Detect which cell encompasses the target text, then output its [X, Y] center coordinate. 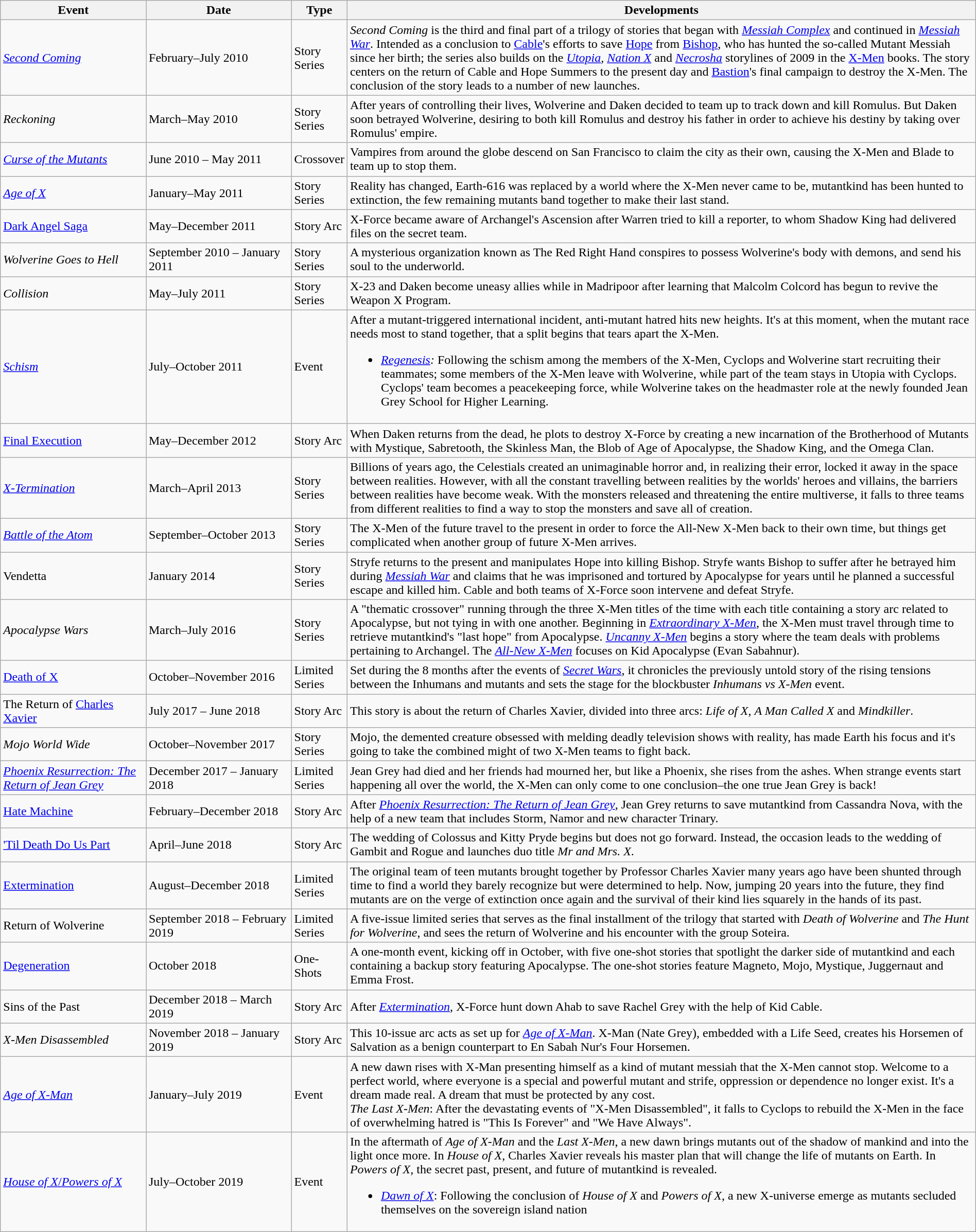
January 2014 [219, 575]
X-Men Disassembled [73, 1040]
'Til Death Do Us Part [73, 845]
The Return of Charles Xavier [73, 711]
November 2018 – January 2019 [219, 1040]
Final Execution [73, 441]
Battle of the Atom [73, 535]
October–November 2017 [219, 744]
September 2010 – January 2011 [219, 259]
Vendetta [73, 575]
Second Coming [73, 58]
X-23 and Daken become uneasy allies while in Madripoor after learning that Malcolm Colcord has begun to revive the Weapon X Program. [661, 293]
August–December 2018 [219, 885]
Death of X [73, 677]
September–October 2013 [219, 535]
Dark Angel Saga [73, 226]
After Extermination, X-Force hunt down Ahab to save Rachel Grey with the help of Kid Cable. [661, 1007]
Mojo World Wide [73, 744]
Phoenix Resurrection: The Return of Jean Grey [73, 778]
March–July 2016 [219, 630]
X-Termination [73, 488]
This story is about the return of Charles Xavier, divided into three arcs: Life of X, A Man Called X and Mindkiller. [661, 711]
Degeneration [73, 966]
Return of Wolverine [73, 925]
February–December 2018 [219, 811]
Vampires from around the globe descend on San Francisco to claim the city as their own, causing the X-Men and Blade to team up to stop them. [661, 160]
One-Shots [319, 966]
Reckoning [73, 119]
Sins of the Past [73, 1007]
May–December 2012 [219, 441]
January–July 2019 [219, 1094]
X-Force became aware of Archangel's Ascension after Warren tried to kill a reporter, to whom Shadow King had delivered files on the secret team. [661, 226]
Date [219, 10]
Age of X [73, 192]
Schism [73, 366]
A mysterious organization known as The Red Right Hand conspires to possess Wolverine's body with demons, and send his soul to the underworld. [661, 259]
Extermination [73, 885]
Collision [73, 293]
Developments [661, 10]
October–November 2016 [219, 677]
September 2018 – February 2019 [219, 925]
Wolverine Goes to Hell [73, 259]
April–June 2018 [219, 845]
Apocalypse Wars [73, 630]
December 2018 – March 2019 [219, 1007]
May–July 2011 [219, 293]
February–July 2010 [219, 58]
December 2017 – January 2018 [219, 778]
March–May 2010 [219, 119]
July–October 2011 [219, 366]
January–May 2011 [219, 192]
March–April 2013 [219, 488]
July–October 2019 [219, 1182]
May–December 2011 [219, 226]
Curse of the Mutants [73, 160]
October 2018 [219, 966]
Type [319, 10]
House of X/Powers of X [73, 1182]
Hate Machine [73, 811]
Crossover [319, 160]
Age of X-Man [73, 1094]
June 2010 – May 2011 [219, 160]
July 2017 – June 2018 [219, 711]
